Return (X, Y) of the center of cell containing provided text 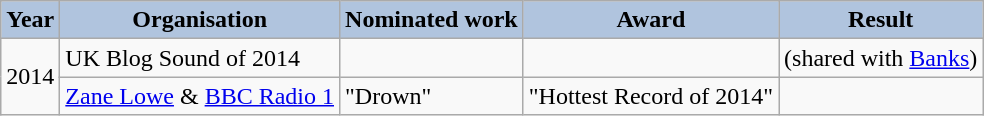
Nominated work (432, 20)
2014 (30, 77)
"Hottest Record of 2014" (650, 96)
Award (650, 20)
Result (881, 20)
(shared with Banks) (881, 58)
"Drown" (432, 96)
Zane Lowe & BBC Radio 1 (200, 96)
Organisation (200, 20)
Year (30, 20)
UK Blog Sound of 2014 (200, 58)
